Scan for the cell matching the given text and deliver its (x, y) coordinate at center. 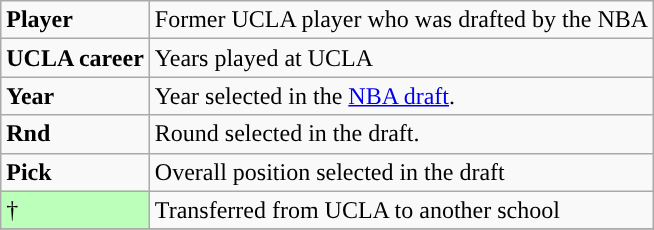
Player (76, 20)
Transferred from UCLA to another school (401, 210)
† (76, 210)
Pick (76, 172)
Years played at UCLA (401, 58)
Rnd (76, 134)
Round selected in the draft. (401, 134)
Year selected in the NBA draft. (401, 96)
Year (76, 96)
UCLA career (76, 58)
Former UCLA player who was drafted by the NBA (401, 20)
Overall position selected in the draft (401, 172)
